Output the (x, y) coordinate of the center of the cell containing the given text.  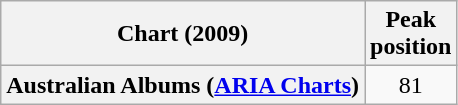
81 (411, 85)
Australian Albums (ARIA Charts) (183, 85)
Peakposition (411, 34)
Chart (2009) (183, 34)
